Capture the cell that displays the provided text and extract its [X, Y] central coordinate. 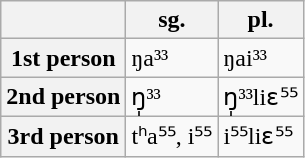
1st person [64, 58]
ŋ̩³³ [172, 97]
pl. [260, 20]
3rd person [64, 136]
ŋai³³ [260, 58]
sg. [172, 20]
ŋa³³ [172, 58]
tʰa⁵⁵, i⁵⁵ [172, 136]
i⁵⁵liɛ⁵⁵ [260, 136]
ŋ̩³³liɛ⁵⁵ [260, 97]
2nd person [64, 97]
